Find where the given text appears and provide that cell's center as (X, Y) coordinate. 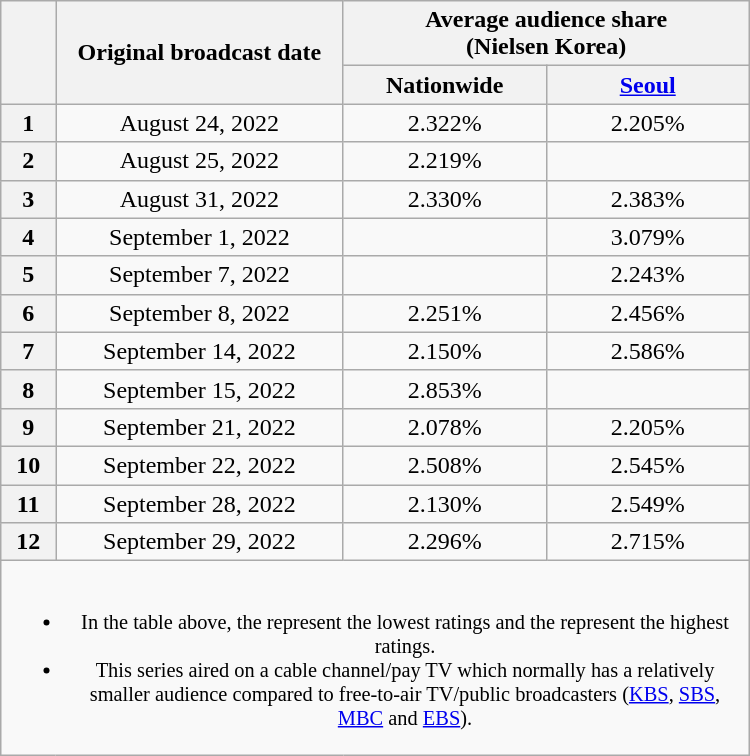
5 (28, 275)
2.508% (444, 465)
2.078% (444, 427)
2.330% (444, 199)
Nationwide (444, 85)
7 (28, 351)
6 (28, 313)
9 (28, 427)
September 29, 2022 (200, 542)
2.853% (444, 389)
10 (28, 465)
2.383% (648, 199)
September 7, 2022 (200, 275)
2.243% (648, 275)
Original broadcast date (200, 52)
Average audience share(Nielsen Korea) (546, 34)
September 21, 2022 (200, 427)
2.545% (648, 465)
2.322% (444, 123)
2.219% (444, 161)
3.079% (648, 237)
2.296% (444, 542)
September 8, 2022 (200, 313)
August 24, 2022 (200, 123)
2.549% (648, 503)
8 (28, 389)
2.586% (648, 351)
2.130% (444, 503)
2 (28, 161)
1 (28, 123)
August 31, 2022 (200, 199)
September 14, 2022 (200, 351)
August 25, 2022 (200, 161)
September 1, 2022 (200, 237)
2.715% (648, 542)
September 22, 2022 (200, 465)
Seoul (648, 85)
11 (28, 503)
September 28, 2022 (200, 503)
September 15, 2022 (200, 389)
4 (28, 237)
12 (28, 542)
2.251% (444, 313)
2.150% (444, 351)
3 (28, 199)
2.456% (648, 313)
